Find where the given text appears and provide that cell's center as [x, y] coordinate. 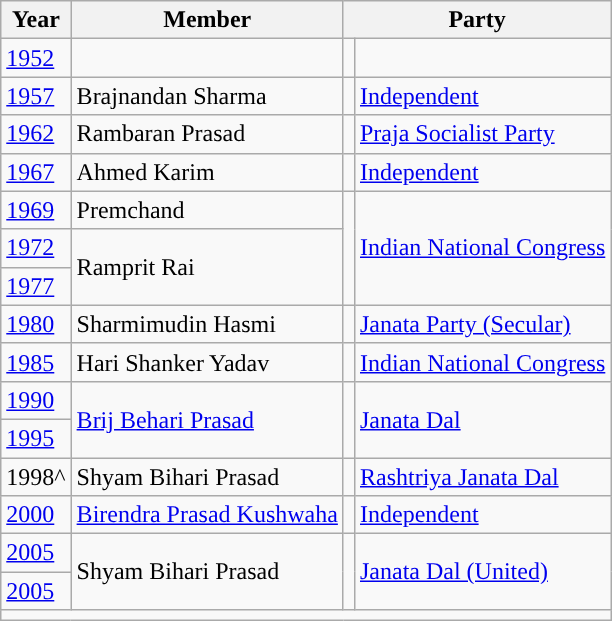
Rambaran Prasad [207, 134]
Year [36, 20]
1969 [36, 210]
1977 [36, 286]
1998^ [36, 477]
Rashtriya Janata Dal [482, 477]
1990 [36, 400]
Janata Party (Secular) [482, 324]
Premchand [207, 210]
1995 [36, 438]
Sharmimudin Hasmi [207, 324]
Hari Shanker Yadav [207, 362]
Party [476, 20]
Ramprit Rai [207, 267]
1972 [36, 248]
Janata Dal (United) [482, 572]
1967 [36, 172]
Janata Dal [482, 419]
2000 [36, 515]
Birendra Prasad Kushwaha [207, 515]
1985 [36, 362]
Praja Socialist Party [482, 134]
Member [207, 20]
1980 [36, 324]
Ahmed Karim [207, 172]
1957 [36, 96]
Brij Behari Prasad [207, 419]
Brajnandan Sharma [207, 96]
1952 [36, 58]
1962 [36, 134]
